Extract the [X, Y] coordinate from the center of the cell holding the provided text.  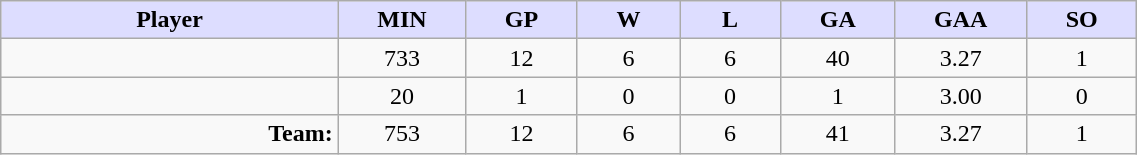
SO [1081, 20]
733 [402, 58]
40 [838, 58]
753 [402, 134]
L [730, 20]
GP [522, 20]
W [628, 20]
Team: [170, 134]
Player [170, 20]
GA [838, 20]
GAA [961, 20]
20 [402, 96]
41 [838, 134]
3.00 [961, 96]
MIN [402, 20]
